For the text-containing cell, return its midpoint in (x, y) coordinate format. 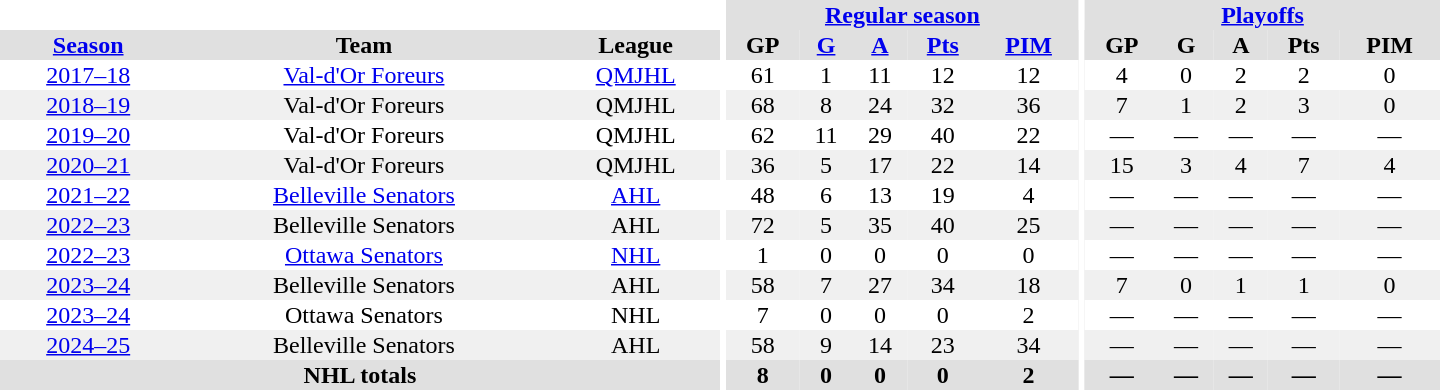
24 (880, 105)
32 (942, 105)
35 (880, 225)
68 (763, 105)
2017–18 (88, 75)
Team (364, 45)
18 (1028, 285)
2020–21 (88, 165)
15 (1122, 165)
17 (880, 165)
2021–22 (88, 195)
19 (942, 195)
2024–25 (88, 345)
23 (942, 345)
48 (763, 195)
27 (880, 285)
13 (880, 195)
Regular season (902, 15)
9 (826, 345)
72 (763, 225)
NHL totals (360, 375)
Season (88, 45)
League (636, 45)
2018–19 (88, 105)
Playoffs (1262, 15)
25 (1028, 225)
62 (763, 135)
6 (826, 195)
2019–20 (88, 135)
29 (880, 135)
61 (763, 75)
